Return [X, Y] of the center of cell containing provided text 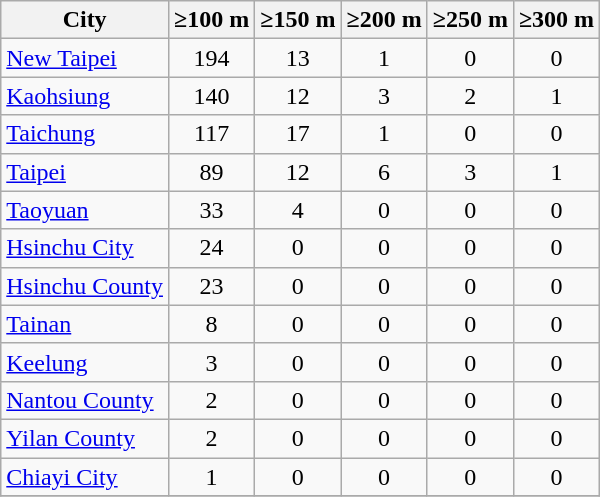
140 [211, 96]
New Taipei [85, 58]
194 [211, 58]
13 [298, 58]
8 [211, 324]
4 [298, 210]
Chiayi City [85, 477]
Taichung [85, 134]
117 [211, 134]
Tainan [85, 324]
23 [211, 286]
6 [384, 172]
≥250 m [470, 20]
≥150 m [298, 20]
Kaohsiung [85, 96]
24 [211, 248]
Nantou County [85, 400]
33 [211, 210]
Hsinchu City [85, 248]
Hsinchu County [85, 286]
City [85, 20]
≥100 m [211, 20]
≥300 m [556, 20]
17 [298, 134]
Keelung [85, 362]
≥200 m [384, 20]
89 [211, 172]
Taoyuan [85, 210]
Yilan County [85, 438]
Taipei [85, 172]
